Scan for the cell matching the given text and deliver its [X, Y] coordinate at center. 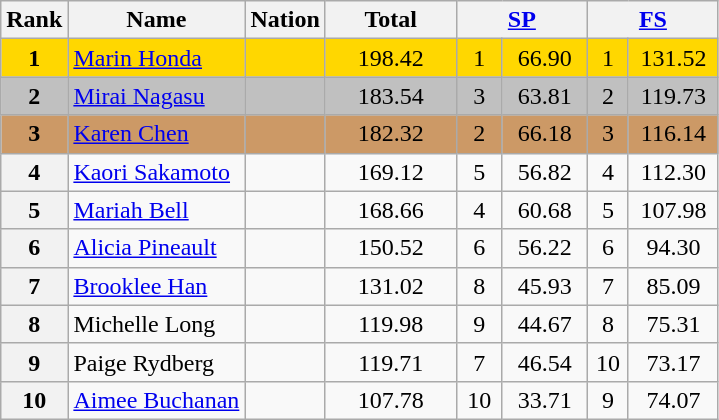
74.07 [673, 400]
85.09 [673, 286]
131.52 [673, 58]
63.81 [544, 96]
66.18 [544, 134]
119.98 [390, 324]
56.22 [544, 248]
150.52 [390, 248]
169.12 [390, 172]
182.32 [390, 134]
60.68 [544, 210]
33.71 [544, 400]
45.93 [544, 286]
46.54 [544, 362]
Marin Honda [156, 58]
183.54 [390, 96]
56.82 [544, 172]
107.98 [673, 210]
Aimee Buchanan [156, 400]
198.42 [390, 58]
Paige Rydberg [156, 362]
Brooklee Han [156, 286]
Nation [285, 20]
94.30 [673, 248]
75.31 [673, 324]
Karen Chen [156, 134]
116.14 [673, 134]
Name [156, 20]
131.02 [390, 286]
66.90 [544, 58]
168.66 [390, 210]
73.17 [673, 362]
Mirai Nagasu [156, 96]
Rank [34, 20]
Total [390, 20]
Mariah Bell [156, 210]
SP [522, 20]
119.73 [673, 96]
112.30 [673, 172]
119.71 [390, 362]
Michelle Long [156, 324]
FS [652, 20]
44.67 [544, 324]
Kaori Sakamoto [156, 172]
Alicia Pineault [156, 248]
107.78 [390, 400]
